Provide the [X, Y] coordinate of the cell's center where the given text is located.  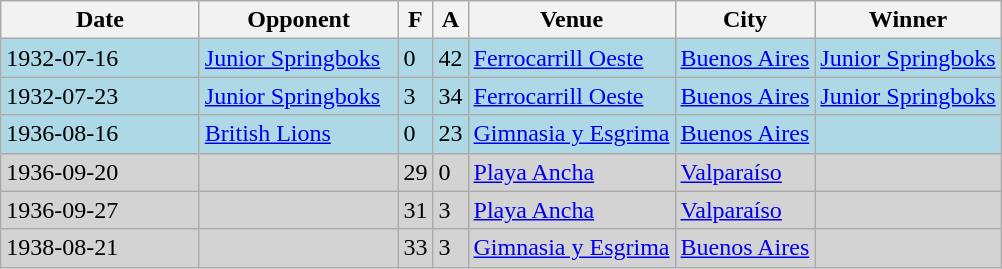
42 [450, 58]
33 [416, 248]
29 [416, 172]
Winner [908, 20]
1938-08-21 [100, 248]
A [450, 20]
1936-08-16 [100, 134]
Venue [572, 20]
Date [100, 20]
British Lions [298, 134]
34 [450, 96]
1932-07-23 [100, 96]
31 [416, 210]
23 [450, 134]
1932-07-16 [100, 58]
Opponent [298, 20]
F [416, 20]
City [745, 20]
1936-09-27 [100, 210]
1936-09-20 [100, 172]
